Determine the (X, Y) coordinate at the center of the cell enclosing the given text.  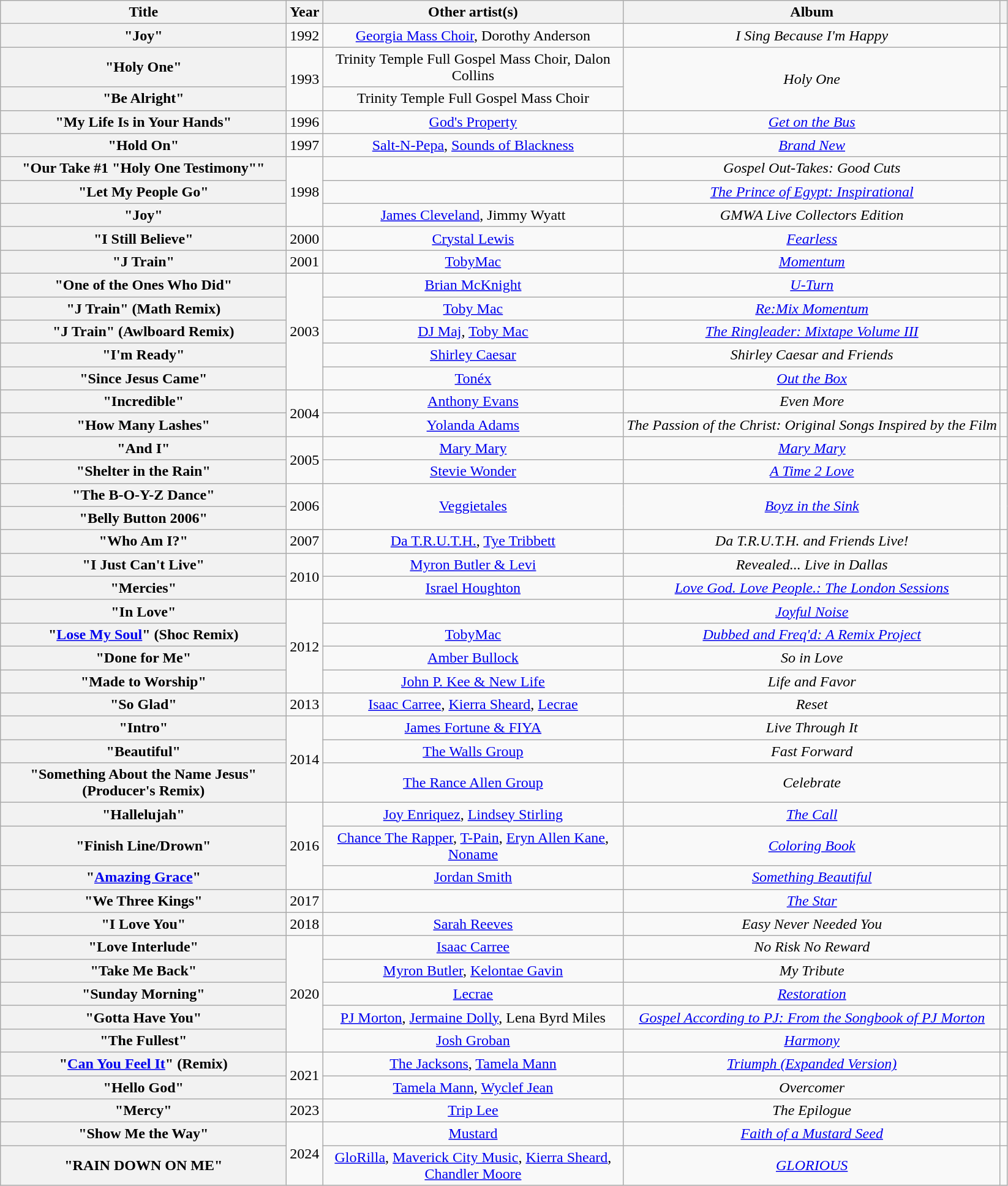
Fearless (812, 238)
The Rance Allen Group (473, 783)
"How Many Lashes" (143, 425)
I Sing Because I'm Happy (812, 36)
2004 (305, 413)
Get on the Bus (812, 122)
"Hallelujah" (143, 814)
Crystal Lewis (473, 238)
"Hello God" (143, 1087)
"Amazing Grace" (143, 877)
"Beautiful" (143, 751)
Mustard (473, 1134)
Overcomer (812, 1087)
"J Train" (143, 261)
The Prince of Egypt: Inspirational (812, 192)
2020 (305, 994)
DJ Maj, Toby Mac (473, 332)
"Let My People Go" (143, 192)
"I Still Believe" (143, 238)
"Made to Worship" (143, 681)
2018 (305, 924)
"Show Me the Way" (143, 1134)
Fast Forward (812, 751)
Tonéx (473, 378)
GloRilla, Maverick City Music, Kierra Sheard, Chandler Moore (473, 1166)
Toby Mac (473, 308)
Lecrae (473, 994)
"In Love" (143, 611)
John P. Kee & New Life (473, 681)
"Hold On" (143, 145)
2000 (305, 238)
Stevie Wonder (473, 471)
1992 (305, 36)
"Holy One" (143, 67)
My Tribute (812, 970)
"My Life Is in Your Hands" (143, 122)
Shirley Caesar (473, 355)
PJ Morton, Jermaine Dolly, Lena Byrd Miles (473, 1017)
2013 (305, 705)
God's Property (473, 122)
Joyful Noise (812, 611)
1996 (305, 122)
Isaac Carree (473, 947)
"Mercy" (143, 1111)
Easy Never Needed You (812, 924)
Israel Houghton (473, 588)
Brian McKnight (473, 285)
"Since Jesus Came" (143, 378)
2003 (305, 331)
Yolanda Adams (473, 425)
Da T.R.U.T.H. and Friends Live! (812, 541)
The Walls Group (473, 751)
Gospel Out-Takes: Good Cuts (812, 168)
"I Just Can't Live" (143, 565)
The Star (812, 901)
Momentum (812, 261)
Shirley Caesar and Friends (812, 355)
2012 (305, 646)
"The B-O-Y-Z Dance" (143, 495)
"Lose My Soul" (Shoc Remix) (143, 634)
Sarah Reeves (473, 924)
2017 (305, 901)
2023 (305, 1111)
"Something About the Name Jesus" (Producer's Remix) (143, 783)
Trinity Temple Full Gospel Mass Choir (473, 99)
Restoration (812, 994)
Title (143, 12)
Georgia Mass Choir, Dorothy Anderson (473, 36)
James Cleveland, Jimmy Wyatt (473, 215)
"And I" (143, 448)
1993 (305, 78)
"Love Interlude" (143, 947)
"Intro" (143, 728)
James Fortune & FIYA (473, 728)
"Belly Button 2006" (143, 518)
"RAIN DOWN ON ME" (143, 1166)
"Sunday Morning" (143, 994)
"One of the Ones Who Did" (143, 285)
Album (812, 12)
Joy Enriquez, Lindsey Stirling (473, 814)
Tamela Mann, Wyclef Jean (473, 1087)
"Take Me Back" (143, 970)
Coloring Book (812, 846)
GMWA Live Collectors Edition (812, 215)
Dubbed and Freq'd: A Remix Project (812, 634)
Salt-N-Pepa, Sounds of Blackness (473, 145)
Josh Groban (473, 1040)
2001 (305, 261)
Revealed... Live in Dallas (812, 565)
"J Train" (Math Remix) (143, 308)
The Passion of the Christ: Original Songs Inspired by the Film (812, 425)
A Time 2 Love (812, 471)
No Risk No Reward (812, 947)
"Can You Feel It" (Remix) (143, 1064)
"The Fullest" (143, 1040)
"Shelter in the Rain" (143, 471)
1998 (305, 192)
"Finish Line/Drown" (143, 846)
Anthony Evans (473, 402)
"Be Alright" (143, 99)
U-Turn (812, 285)
"J Train" (Awlboard Remix) (143, 332)
"Incredible" (143, 402)
2016 (305, 846)
The Call (812, 814)
Other artist(s) (473, 12)
2021 (305, 1075)
"We Three Kings" (143, 901)
"Done for Me" (143, 658)
2007 (305, 541)
2006 (305, 506)
Reset (812, 705)
"I Love You" (143, 924)
Live Through It (812, 728)
Jordan Smith (473, 877)
Trinity Temple Full Gospel Mass Choir, Dalon Collins (473, 67)
Brand New (812, 145)
1997 (305, 145)
"Who Am I?" (143, 541)
Gospel According to PJ: From the Songbook of PJ Morton (812, 1017)
Out the Box (812, 378)
GLORIOUS (812, 1166)
Re:Mix Momentum (812, 308)
Love God. Love People.: The London Sessions (812, 588)
The Epilogue (812, 1111)
Triumph (Expanded Version) (812, 1064)
2014 (305, 759)
Something Beautiful (812, 877)
Da T.R.U.T.H., Tye Tribbett (473, 541)
Holy One (812, 78)
2010 (305, 576)
Faith of a Mustard Seed (812, 1134)
2005 (305, 460)
"Gotta Have You" (143, 1017)
2024 (305, 1154)
Amber Bullock (473, 658)
"So Glad" (143, 705)
Trip Lee (473, 1111)
"Our Take #1 "Holy One Testimony"" (143, 168)
Myron Butler & Levi (473, 565)
Boyz in the Sink (812, 506)
Veggietales (473, 506)
Myron Butler, Kelontae Gavin (473, 970)
Year (305, 12)
Life and Favor (812, 681)
Harmony (812, 1040)
"Mercies" (143, 588)
Chance The Rapper, T-Pain, Eryn Allen Kane, Noname (473, 846)
So in Love (812, 658)
Even More (812, 402)
Celebrate (812, 783)
The Ringleader: Mixtape Volume III (812, 332)
Isaac Carree, Kierra Sheard, Lecrae (473, 705)
"I'm Ready" (143, 355)
The Jacksons, Tamela Mann (473, 1064)
